From the cell containing the given text, extract its center point as [x, y] coordinate. 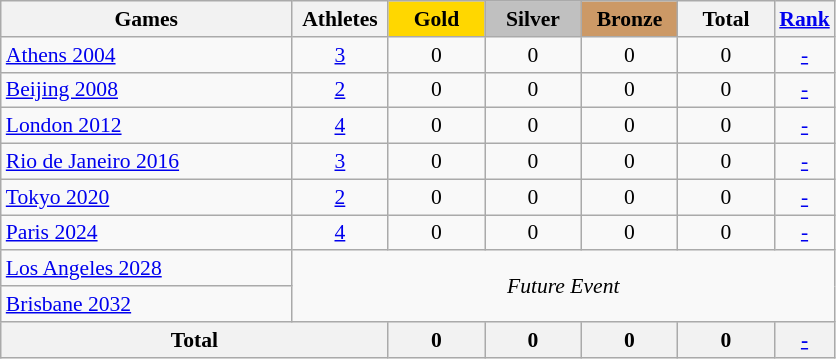
Athletes [340, 19]
Rio de Janeiro 2016 [146, 162]
Silver [534, 19]
Rank [804, 19]
Gold [436, 19]
Brisbane 2032 [146, 304]
Bronze [630, 19]
London 2012 [146, 126]
Games [146, 19]
Tokyo 2020 [146, 197]
Future Event [564, 286]
Beijing 2008 [146, 90]
Los Angeles 2028 [146, 269]
Athens 2004 [146, 55]
Paris 2024 [146, 233]
